Determine the (X, Y) coordinate at the center of the cell enclosing the given text.  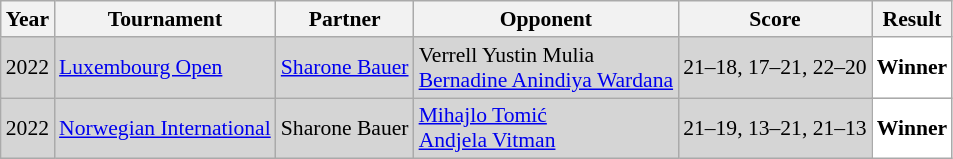
Opponent (546, 19)
21–19, 13–21, 21–13 (775, 128)
Result (912, 19)
21–18, 17–21, 22–20 (775, 68)
Luxembourg Open (165, 68)
Score (775, 19)
Partner (345, 19)
Mihajlo Tomić Andjela Vitman (546, 128)
Verrell Yustin Mulia Bernadine Anindiya Wardana (546, 68)
Tournament (165, 19)
Year (28, 19)
Norwegian International (165, 128)
